Find where the given text appears and provide that cell's center as [X, Y] coordinate. 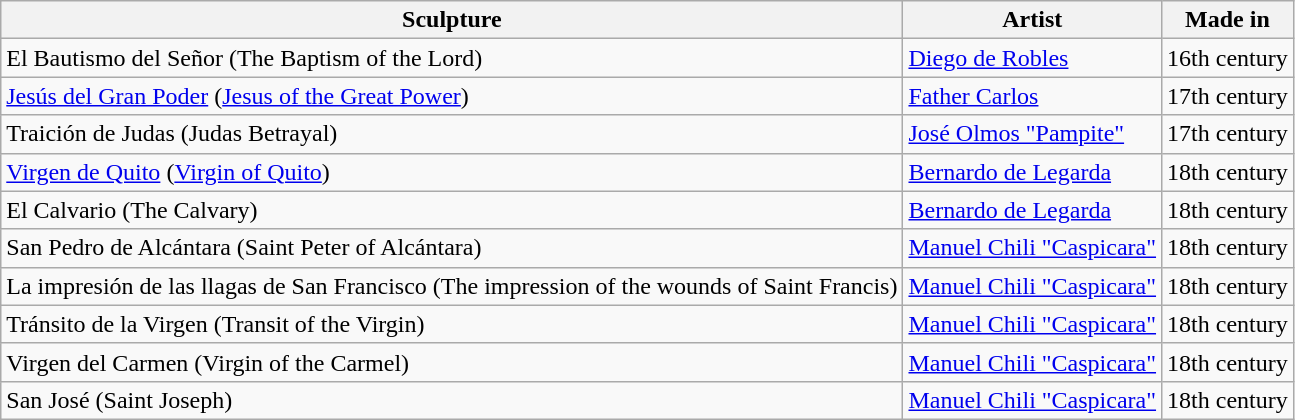
Made in [1228, 20]
Father Carlos [1032, 96]
Sculpture [452, 20]
Virgen de Quito (Virgin of Quito) [452, 172]
Diego de Robles [1032, 58]
Traición de Judas (Judas Betrayal) [452, 134]
Tránsito de la Virgen (Transit of the Virgin) [452, 324]
José Olmos "Pampite" [1032, 134]
San Pedro de Alcántara (Saint Peter of Alcántara) [452, 248]
La impresión de las llagas de San Francisco (The impression of the wounds of Saint Francis) [452, 286]
Jesús del Gran Poder (Jesus of the Great Power) [452, 96]
16th century [1228, 58]
El Bautismo del Señor (The Baptism of the Lord) [452, 58]
San José (Saint Joseph) [452, 400]
Artist [1032, 20]
Virgen del Carmen (Virgin of the Carmel) [452, 362]
El Calvario (The Calvary) [452, 210]
